Detect which cell encompasses the target text, then output its (X, Y) center coordinate. 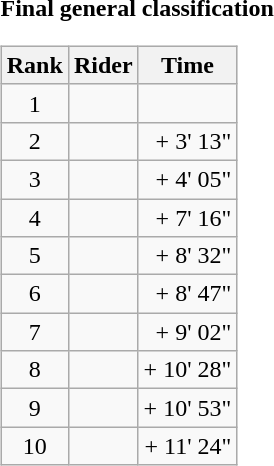
5 (34, 256)
2 (34, 141)
+ 3' 13" (188, 141)
9 (34, 408)
4 (34, 217)
+ 9' 02" (188, 332)
+ 8' 47" (188, 294)
+ 11' 24" (188, 446)
Time (188, 65)
10 (34, 446)
+ 10' 53" (188, 408)
3 (34, 179)
8 (34, 370)
7 (34, 332)
+ 8' 32" (188, 256)
Rider (103, 65)
+ 10' 28" (188, 370)
Rank (34, 65)
1 (34, 103)
6 (34, 294)
+ 4' 05" (188, 179)
+ 7' 16" (188, 217)
